Scan for the cell matching the given text and deliver its (X, Y) coordinate at center. 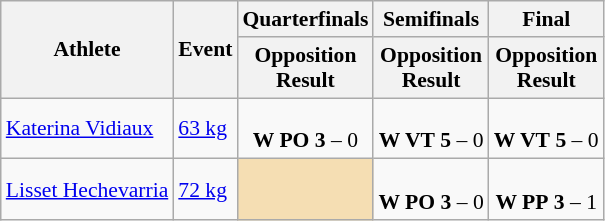
Lisset Hechevarria (88, 190)
72 kg (205, 190)
Event (205, 50)
Semifinals (430, 19)
Final (546, 19)
Quarterfinals (305, 19)
Katerina Vidiaux (88, 128)
Athlete (88, 50)
63 kg (205, 128)
W PP 3 – 1 (546, 190)
